Extract the (x, y) coordinate from the center of the cell holding the provided text.  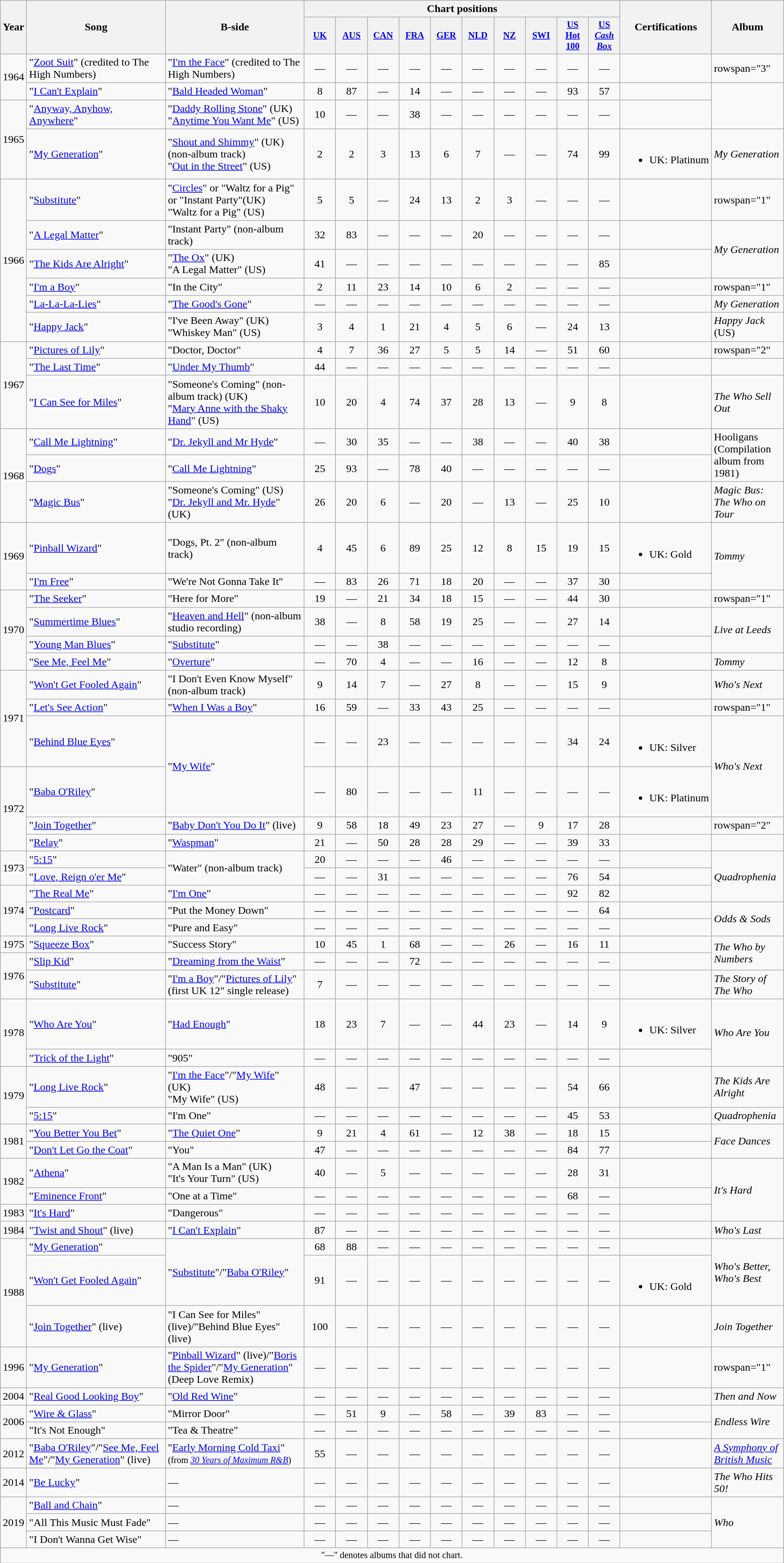
"The Ox" (UK) "A Legal Matter" (US) (235, 264)
The Who by Numbers (747, 953)
"It's Hard" (96, 1213)
1988 (13, 1292)
1973 (13, 868)
"Athena" (96, 1173)
66 (605, 1087)
43 (446, 708)
91 (320, 1281)
"Dangerous" (235, 1213)
1970 (13, 630)
"Overture" (235, 662)
1976 (13, 976)
"I Don't Wanna Get Wise" (96, 1539)
84 (573, 1150)
"Love, Reign o'er Me" (96, 876)
"Join Together" (96, 825)
80 (351, 792)
"I've Been Away" (UK)"Whiskey Man" (US) (235, 327)
"All This Music Must Fade" (96, 1522)
"Success Story" (235, 944)
71 (415, 581)
"Dreaming from the Waist" (235, 962)
29 (478, 842)
"In the City" (235, 287)
"The Kids Are Alright" (96, 264)
32 (320, 235)
"Eminence Front" (96, 1196)
61 (415, 1133)
"Squeeze Box" (96, 944)
"Tea & Theatre" (235, 1430)
"Had Enough" (235, 1024)
"I'm the Face" (credited to The High Numbers) (235, 68)
88 (351, 1247)
"Trick of the Light" (96, 1058)
"Real Good Looking Boy" (96, 1397)
50 (384, 842)
"Baby Don't You Do It" (live) (235, 825)
Song (96, 27)
"Join Together" (live) (96, 1326)
"Dogs" (96, 468)
53 (605, 1116)
"I Don't Even Know Myself"(non-album track) (235, 684)
60 (605, 350)
Album (747, 27)
"Heaven and Hell" (non-album studio recording) (235, 622)
"Ball and Chain" (96, 1505)
The Kids Are Alright (747, 1087)
"Pinball Wizard" (live)/"Boris the Spider"/"My Generation" (Deep Love Remix) (235, 1367)
NLD (478, 36)
2019 (13, 1522)
"Summertime Blues" (96, 622)
78 (415, 468)
The Who Hits 50! (747, 1482)
46 (446, 859)
"Daddy Rolling Stone" (UK)"Anytime You Want Me" (US) (235, 114)
1972 (13, 808)
"You" (235, 1150)
rowspan="3" (747, 68)
Who Are You (747, 1032)
"Put the Money Down" (235, 910)
"I'm a Boy"/"Pictures of Lily" (first UK 12" single release) (235, 984)
"Slip Kid" (96, 962)
1975 (13, 944)
57 (605, 91)
NZ (509, 36)
"Wire & Glass" (96, 1414)
1966 (13, 261)
"Instant Party" (non-album track) (235, 235)
"Someone's Coming" (non-album track) (UK)"Mary Anne with the Shaky Hand" (US) (235, 402)
85 (605, 264)
89 (415, 548)
USCash Box (605, 36)
"Mirror Door" (235, 1414)
"The Real Me" (96, 893)
92 (573, 893)
Who (747, 1522)
"When I Was a Boy" (235, 708)
"—" denotes albums that did not chart. (392, 1555)
"Happy Jack" (96, 327)
"Water" (non-album track) (235, 868)
"Magic Bus" (96, 502)
"One at a Time" (235, 1196)
"Zoot Suit" (credited to The High Numbers) (96, 68)
Face Dances (747, 1141)
Year (13, 27)
"Be Lucky" (96, 1482)
AUS (351, 36)
"Baba O'Riley"/"See Me, Feel Me"/"My Generation" (live) (96, 1454)
"A Legal Matter" (96, 235)
"The Quiet One" (235, 1133)
48 (320, 1087)
"The Good's Gone" (235, 304)
82 (605, 893)
1996 (13, 1367)
1967 (13, 385)
"The Seeker" (96, 599)
"Let's See Action" (96, 708)
"Young Man Blues" (96, 645)
It's Hard (747, 1190)
Certifications (665, 27)
"Waspman" (235, 842)
76 (573, 876)
"Bald Headed Woman" (235, 91)
Odds & Sods (747, 919)
72 (415, 962)
Hooligans (Compilation album from 1981) (747, 455)
"Someone's Coming" (US)"Dr. Jekyll and Mr. Hyde" (UK) (235, 502)
A Symphony of British Music (747, 1454)
1974 (13, 910)
"Here for More" (235, 599)
17 (573, 825)
"My Wife" (235, 767)
"Don't Let Go the Coat" (96, 1150)
"I Can See for Miles" (live)/"Behind Blue Eyes" (live) (235, 1326)
2012 (13, 1454)
"Early Morning Cold Taxi" (from 30 Years of Maximum R&B) (235, 1454)
1964 (13, 77)
55 (320, 1454)
"Pure and Easy" (235, 927)
49 (415, 825)
"Twist and Shout" (live) (96, 1230)
"A Man Is a Man" (UK)"It's Your Turn" (US) (235, 1173)
41 (320, 264)
"Relay" (96, 842)
Live at Leeds (747, 630)
1969 (13, 556)
1965 (13, 140)
"I'm the Face"/"My Wife" (UK)"My Wife" (US) (235, 1087)
2004 (13, 1397)
"905" (235, 1058)
US Hot 100 (573, 36)
FRA (415, 36)
"Doctor, Doctor" (235, 350)
Who's Better, Who's Best (747, 1272)
77 (605, 1150)
"You Better You Bet" (96, 1133)
Happy Jack (US) (747, 327)
2014 (13, 1482)
"Pinball Wizard" (96, 548)
"I'm Free" (96, 581)
CAN (384, 36)
The Who Sell Out (747, 402)
"Shout and Shimmy" (UK) (non-album track)"Out in the Street" (US) (235, 154)
64 (605, 910)
1981 (13, 1141)
1984 (13, 1230)
Chart positions (462, 9)
1983 (13, 1213)
Endless Wire (747, 1422)
1979 (13, 1095)
"Pictures of Lily" (96, 350)
"Baba O'Riley" (96, 792)
"Postcard" (96, 910)
"Anyway, Anyhow, Anywhere" (96, 114)
Magic Bus: The Who on Tour (747, 502)
1971 (13, 718)
1968 (13, 476)
The Story of The Who (747, 984)
Join Together (747, 1326)
100 (320, 1326)
"See Me, Feel Me" (96, 662)
"Circles" or "Waltz for a Pig" or "Instant Party"(UK)"Waltz for a Pig" (US) (235, 200)
"Who Are You" (96, 1024)
1982 (13, 1182)
"Old Red Wine" (235, 1397)
"Substitute"/"Baba O'Riley" (235, 1272)
59 (351, 708)
"Behind Blue Eyes" (96, 742)
SWI (541, 36)
"Dr. Jekyll and Mr Hyde" (235, 442)
"La-La-La-Lies" (96, 304)
UK (320, 36)
"I Can See for Miles" (96, 402)
70 (351, 662)
99 (605, 154)
GER (446, 36)
Who's Last (747, 1230)
"I'm a Boy" (96, 287)
1978 (13, 1032)
"Under My Thumb" (235, 367)
"The Last Time" (96, 367)
2006 (13, 1422)
"We're Not Gonna Take It" (235, 581)
"It's Not Enough" (96, 1430)
"Dogs, Pt. 2" (non-album track) (235, 548)
Then and Now (747, 1397)
36 (384, 350)
35 (384, 442)
B-side (235, 27)
